Return the [X, Y] coordinate for the center point of the cell that contains the specified text.  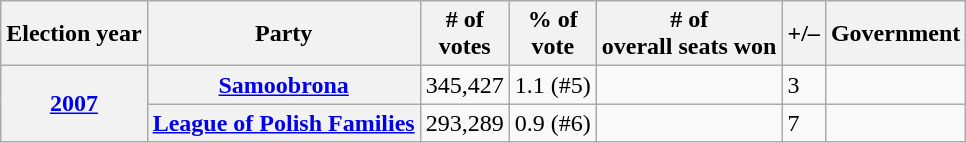
# ofvotes [464, 34]
Samoobrona [284, 85]
+/– [804, 34]
Election year [74, 34]
1.1 (#5) [552, 85]
345,427 [464, 85]
2007 [74, 104]
Government [895, 34]
# ofoverall seats won [689, 34]
% ofvote [552, 34]
League of Polish Families [284, 123]
293,289 [464, 123]
3 [804, 85]
7 [804, 123]
0.9 (#6) [552, 123]
Party [284, 34]
